Capture the cell that displays the provided text and extract its [x, y] central coordinate. 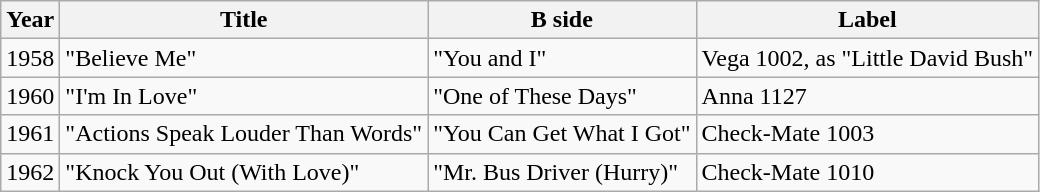
"Mr. Bus Driver (Hurry)" [562, 172]
"You and I" [562, 58]
Check-Mate 1003 [868, 134]
1961 [30, 134]
"Believe Me" [244, 58]
"Knock You Out (With Love)" [244, 172]
1962 [30, 172]
B side [562, 20]
Check-Mate 1010 [868, 172]
1958 [30, 58]
Vega 1002, as "Little David Bush" [868, 58]
Year [30, 20]
Anna 1127 [868, 96]
Title [244, 20]
"Actions Speak Louder Than Words" [244, 134]
Label [868, 20]
"I'm In Love" [244, 96]
"One of These Days" [562, 96]
"You Can Get What I Got" [562, 134]
1960 [30, 96]
